Extract the [x, y] coordinate from the center of the cell holding the provided text.  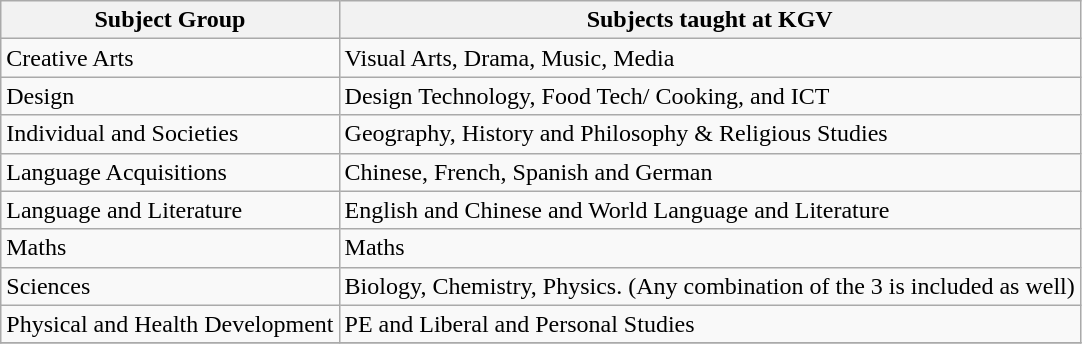
Visual Arts, Drama, Music, Media [710, 58]
Individual and Societies [170, 134]
Language Acquisitions [170, 172]
PE and Liberal and Personal Studies [710, 324]
Subject Group [170, 20]
Geography, History and Philosophy & Religious Studies [710, 134]
Language and Literature [170, 210]
Design [170, 96]
English and Chinese and World Language and Literature [710, 210]
Sciences [170, 286]
Subjects taught at KGV [710, 20]
Biology, Chemistry, Physics. (Any combination of the 3 is included as well) [710, 286]
Creative Arts [170, 58]
Physical and Health Development [170, 324]
Chinese, French, Spanish and German [710, 172]
Design Technology, Food Tech/ Cooking, and ICT [710, 96]
